From the cell containing the given text, extract its center point as [x, y] coordinate. 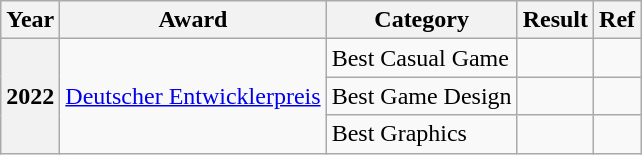
Category [422, 20]
Result [555, 20]
Year [30, 20]
Ref [618, 20]
Best Casual Game [422, 58]
Award [193, 20]
Best Graphics [422, 134]
Deutscher Entwicklerpreis [193, 96]
2022 [30, 96]
Best Game Design [422, 96]
